Identify which cell holds the provided text, then report its [X, Y] central coordinate. 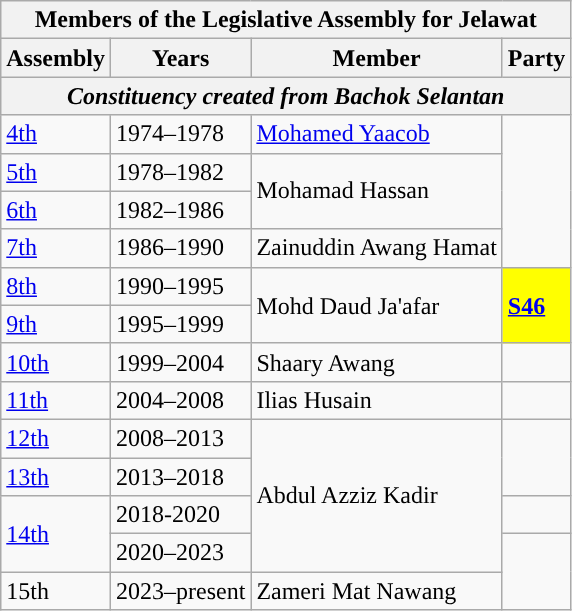
Years [180, 58]
2013–2018 [180, 477]
Party [536, 58]
6th [56, 210]
Constituency created from Bachok Selantan [286, 96]
Shaary Awang [376, 362]
1999–2004 [180, 362]
2020–2023 [180, 553]
4th [56, 134]
12th [56, 438]
Zainuddin Awang Hamat [376, 248]
8th [56, 286]
Zameri Mat Nawang [376, 591]
1995–1999 [180, 324]
2023–present [180, 591]
Mohamad Hassan [376, 191]
S46 [536, 305]
Ilias Husain [376, 400]
1974–1978 [180, 134]
Mohd Daud Ja'afar [376, 305]
7th [56, 248]
13th [56, 477]
1990–1995 [180, 286]
Assembly [56, 58]
Member [376, 58]
9th [56, 324]
1982–1986 [180, 210]
10th [56, 362]
Mohamed Yaacob [376, 134]
2004–2008 [180, 400]
2008–2013 [180, 438]
2018-2020 [180, 515]
1986–1990 [180, 248]
Abdul Azziz Kadir [376, 495]
1978–1982 [180, 172]
11th [56, 400]
15th [56, 591]
5th [56, 172]
Members of the Legislative Assembly for Jelawat [286, 20]
14th [56, 534]
